Scan for the cell matching the given text and deliver its (x, y) coordinate at center. 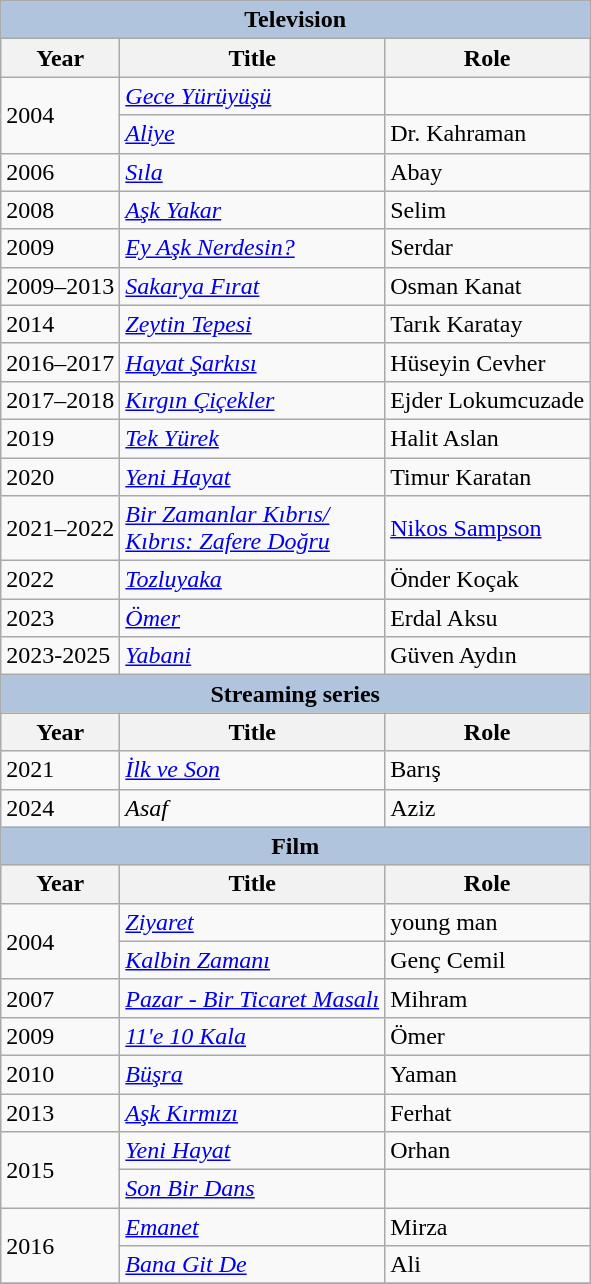
Osman Kanat (488, 286)
Hayat Şarkısı (252, 362)
2017–2018 (60, 400)
11'e 10 Kala (252, 1036)
Son Bir Dans (252, 1189)
2006 (60, 172)
Sakarya Fırat (252, 286)
Ejder Lokumcuzade (488, 400)
Nikos Sampson (488, 528)
Ey Aşk Nerdesin? (252, 248)
2014 (60, 324)
2023-2025 (60, 656)
Abay (488, 172)
Ziyaret (252, 922)
İlk ve Son (252, 770)
Büşra (252, 1074)
Halit Aslan (488, 438)
2024 (60, 808)
2013 (60, 1113)
2023 (60, 618)
Gece Yürüyüşü (252, 96)
Önder Koçak (488, 580)
2009–2013 (60, 286)
Genç Cemil (488, 960)
Tek Yürek (252, 438)
2016 (60, 1246)
Bana Git De (252, 1265)
2019 (60, 438)
Dr. Kahraman (488, 134)
Pazar - Bir Ticaret Masalı (252, 998)
young man (488, 922)
2010 (60, 1074)
2015 (60, 1170)
Kırgın Çiçekler (252, 400)
Television (296, 20)
Yaman (488, 1074)
Güven Aydın (488, 656)
Tozluyaka (252, 580)
Timur Karatan (488, 477)
Mihram (488, 998)
Yabani (252, 656)
Ali (488, 1265)
Emanet (252, 1227)
Erdal Aksu (488, 618)
Hüseyin Cevher (488, 362)
Tarık Karatay (488, 324)
Aşk Kırmızı (252, 1113)
2020 (60, 477)
Selim (488, 210)
Film (296, 846)
Sıla (252, 172)
Barış (488, 770)
Aliye (252, 134)
Aziz (488, 808)
2021 (60, 770)
2008 (60, 210)
Asaf (252, 808)
2022 (60, 580)
Bir Zamanlar Kıbrıs/Kıbrıs: Zafere Doğru (252, 528)
Zeytin Tepesi (252, 324)
Ferhat (488, 1113)
2007 (60, 998)
Orhan (488, 1151)
2021–2022 (60, 528)
Kalbin Zamanı (252, 960)
Aşk Yakar (252, 210)
Serdar (488, 248)
Mirza (488, 1227)
Streaming series (296, 694)
2016–2017 (60, 362)
